Return (X, Y) of the center of cell containing provided text 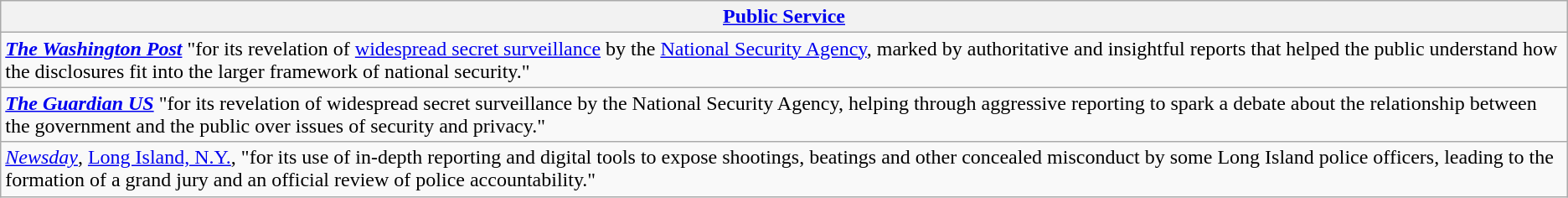
Public Service (784, 17)
